Determine the (X, Y) coordinate at the center of the cell enclosing the given text.  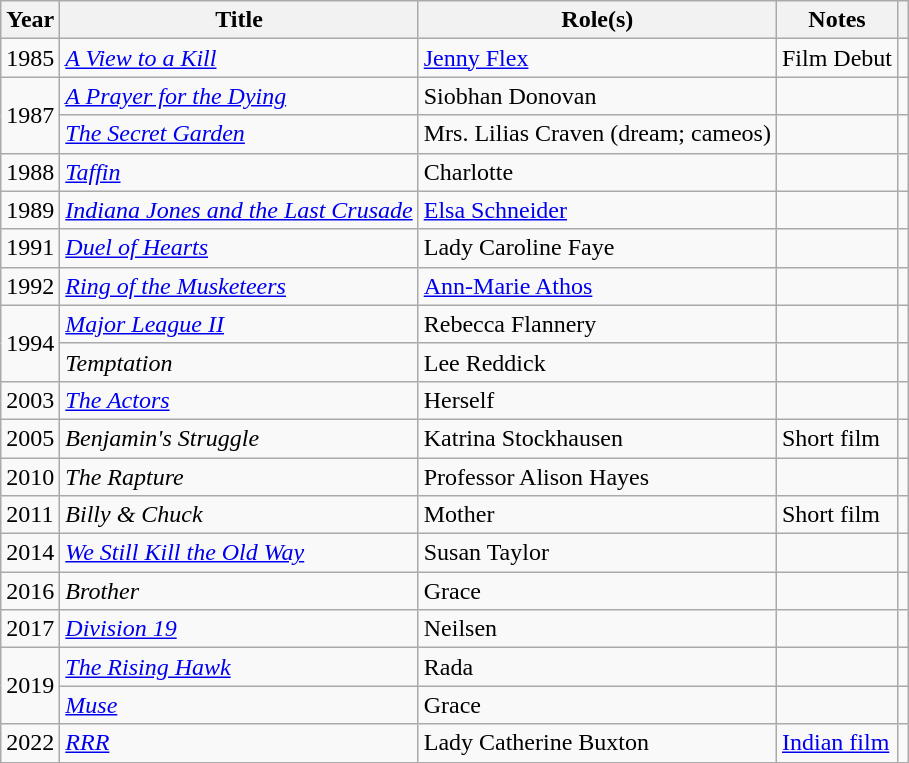
Brother (239, 591)
Mrs. Lilias Craven (dream; cameos) (597, 134)
Indiana Jones and the Last Crusade (239, 210)
Rada (597, 667)
Ring of the Musketeers (239, 286)
Siobhan Donovan (597, 96)
Ann-Marie Athos (597, 286)
Year (30, 20)
1991 (30, 248)
Mother (597, 515)
Elsa Schneider (597, 210)
2017 (30, 629)
Muse (239, 705)
2011 (30, 515)
2003 (30, 400)
2022 (30, 743)
The Actors (239, 400)
Billy & Chuck (239, 515)
Lee Reddick (597, 362)
Lady Caroline Faye (597, 248)
2014 (30, 553)
Film Debut (836, 58)
RRR (239, 743)
2016 (30, 591)
Benjamin's Struggle (239, 438)
Rebecca Flannery (597, 324)
Notes (836, 20)
Duel of Hearts (239, 248)
The Rising Hawk (239, 667)
Major League II (239, 324)
Title (239, 20)
Indian film (836, 743)
1992 (30, 286)
Jenny Flex (597, 58)
Taffin (239, 172)
Temptation (239, 362)
The Secret Garden (239, 134)
1988 (30, 172)
We Still Kill the Old Way (239, 553)
A View to a Kill (239, 58)
The Rapture (239, 477)
2010 (30, 477)
1994 (30, 343)
1987 (30, 115)
Role(s) (597, 20)
1985 (30, 58)
Herself (597, 400)
Lady Catherine Buxton (597, 743)
Neilsen (597, 629)
Professor Alison Hayes (597, 477)
Charlotte (597, 172)
A Prayer for the Dying (239, 96)
Katrina Stockhausen (597, 438)
2019 (30, 686)
Susan Taylor (597, 553)
2005 (30, 438)
Division 19 (239, 629)
1989 (30, 210)
